From the cell containing the given text, extract its center point as (X, Y) coordinate. 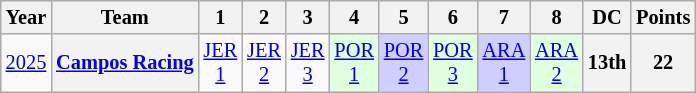
DC (607, 17)
Year (26, 17)
6 (452, 17)
13th (607, 63)
2025 (26, 63)
POR3 (452, 63)
8 (556, 17)
1 (220, 17)
3 (308, 17)
Campos Racing (124, 63)
JER1 (220, 63)
7 (504, 17)
POR1 (354, 63)
2 (264, 17)
JER3 (308, 63)
Team (124, 17)
JER2 (264, 63)
POR2 (404, 63)
4 (354, 17)
Points (663, 17)
5 (404, 17)
ARA1 (504, 63)
22 (663, 63)
ARA2 (556, 63)
